Search for the cell housing the specified text and yield its (X, Y) center coordinate. 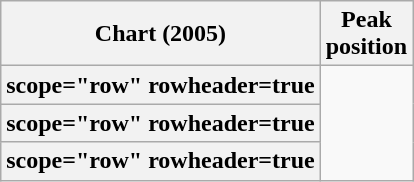
Peakposition (366, 34)
Chart (2005) (160, 34)
